Return (x, y) of the center of cell containing provided text 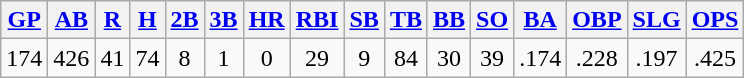
2B (184, 20)
R (112, 20)
426 (72, 58)
41 (112, 58)
.228 (597, 58)
RBI (317, 20)
SB (364, 20)
.425 (715, 58)
TB (406, 20)
84 (406, 58)
.197 (656, 58)
39 (492, 58)
AB (72, 20)
8 (184, 58)
9 (364, 58)
74 (148, 58)
SLG (656, 20)
H (148, 20)
SO (492, 20)
1 (224, 58)
GP (24, 20)
30 (448, 58)
BB (448, 20)
OBP (597, 20)
3B (224, 20)
OPS (715, 20)
.174 (540, 58)
29 (317, 58)
BA (540, 20)
HR (266, 20)
174 (24, 58)
0 (266, 58)
